Find where the given text appears and provide that cell's center as (X, Y) coordinate. 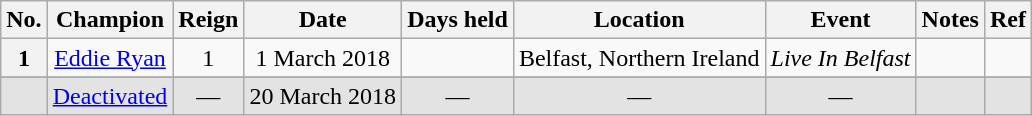
Location (639, 20)
Eddie Ryan (110, 58)
Event (840, 20)
Ref (1008, 20)
No. (24, 20)
Champion (110, 20)
Deactivated (110, 96)
Date (323, 20)
Notes (950, 20)
Belfast, Northern Ireland (639, 58)
20 March 2018 (323, 96)
Days held (458, 20)
Live In Belfast (840, 58)
Reign (208, 20)
1 March 2018 (323, 58)
